For the text-containing cell, return its midpoint in (x, y) coordinate format. 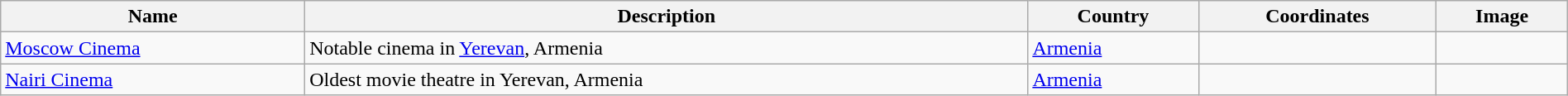
Name (153, 17)
Coordinates (1317, 17)
Image (1502, 17)
Nairi Cinema (153, 79)
Description (667, 17)
Oldest movie theatre in Yerevan, Armenia (667, 79)
Country (1113, 17)
Notable cinema in Yerevan, Armenia (667, 48)
Moscow Cinema (153, 48)
